Return the [X, Y] coordinate for the center point of the cell that contains the specified text.  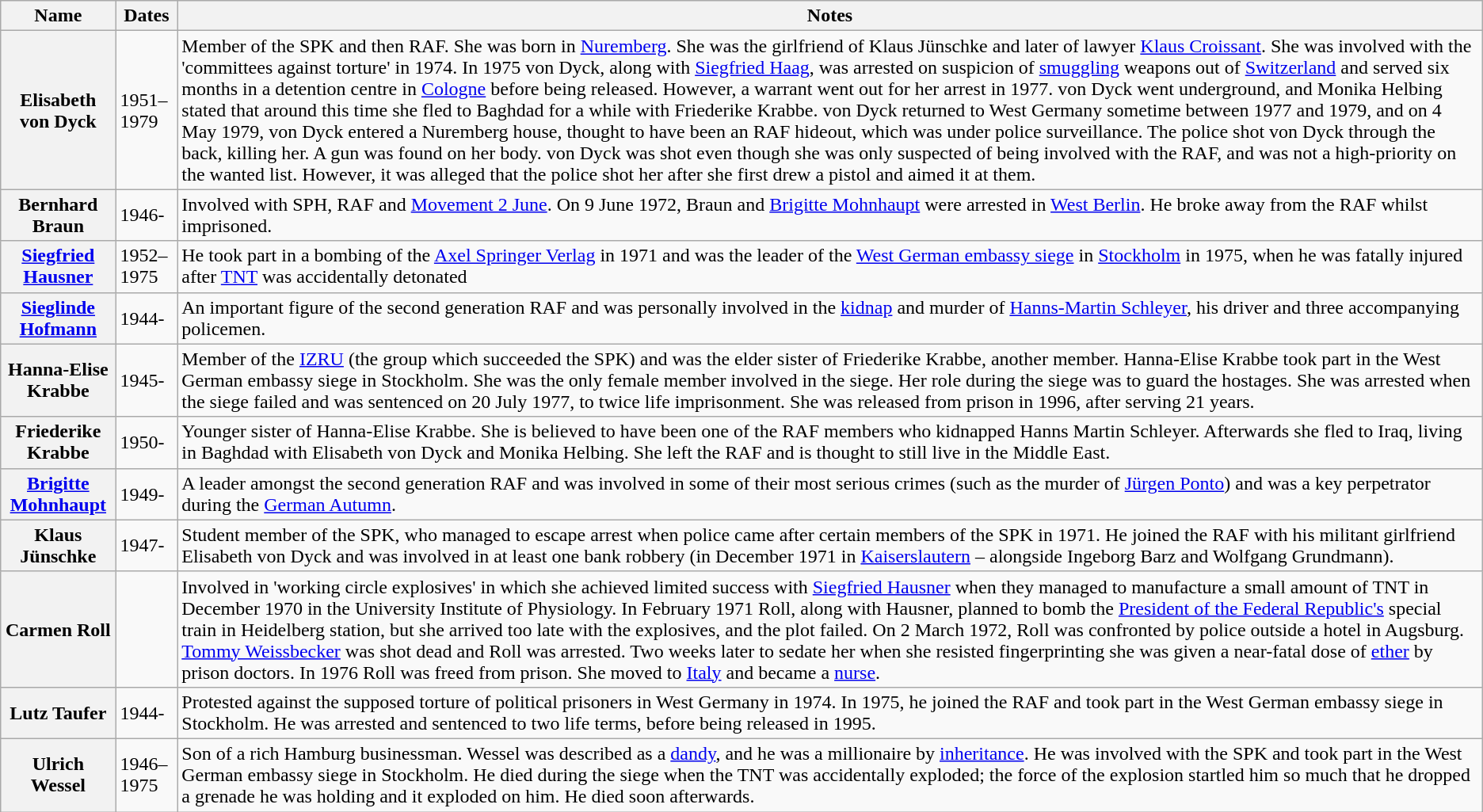
Ulrich Wessel [59, 775]
1952–1975 [147, 266]
1950- [147, 442]
Notes [830, 16]
Friederike Krabbe [59, 442]
Hanna-Elise Krabbe [59, 380]
Bernhard Braun [59, 215]
Lutz Taufer [59, 713]
1947- [147, 545]
Carmen Roll [59, 629]
Sieglinde Hofmann [59, 318]
Dates [147, 16]
1946- [147, 215]
Elisabeth von Dyck [59, 110]
Name [59, 16]
Klaus Jünschke [59, 545]
1945- [147, 380]
1949- [147, 494]
1951–1979 [147, 110]
1946–1975 [147, 775]
Brigitte Mohnhaupt [59, 494]
Siegfried Hausner [59, 266]
